Pinpoint the cell where the given text exists, returning its (x, y) midpoint coordinate. 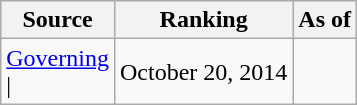
Governing| (58, 72)
As of (325, 20)
Source (58, 20)
October 20, 2014 (203, 72)
Ranking (203, 20)
